Determine the [X, Y] coordinate at the center of the cell enclosing the given text.  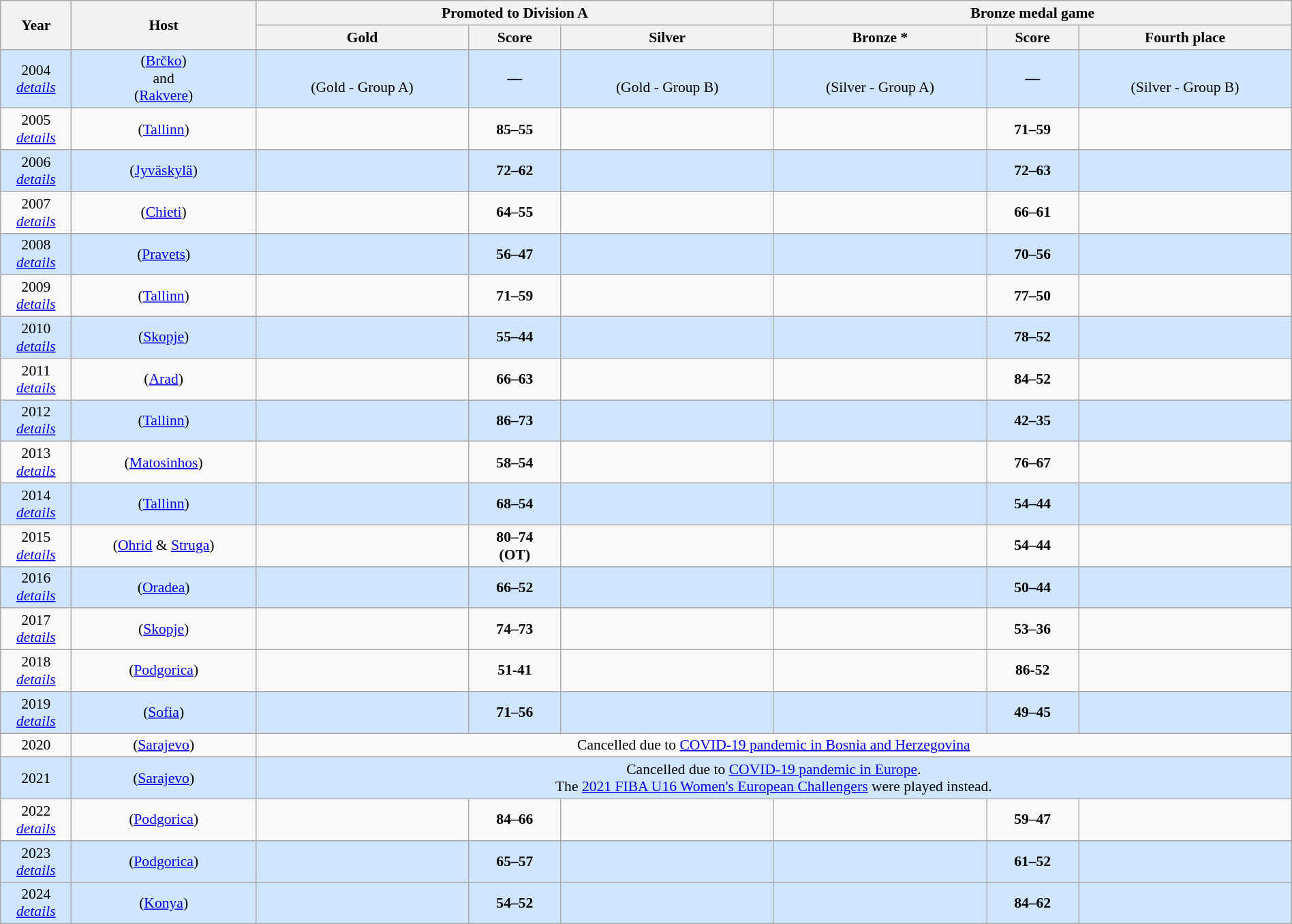
56–47 [515, 253]
77–50 [1033, 296]
2014details [36, 504]
58–54 [515, 462]
49–45 [1033, 713]
(Jyväskylä) [164, 170]
50–44 [1033, 587]
2009details [36, 296]
2023details [36, 861]
2008details [36, 253]
2021 [36, 778]
(Arad) [164, 379]
(Oradea) [164, 587]
(Chieti) [164, 213]
2013details [36, 462]
(Pravets) [164, 253]
2006details [36, 170]
72–63 [1033, 170]
66–52 [515, 587]
2011details [36, 379]
Fourth place [1185, 37]
86–73 [515, 421]
Year [36, 25]
78–52 [1033, 338]
74–73 [515, 630]
2017details [36, 630]
66–61 [1033, 213]
51-41 [515, 671]
59–47 [1033, 820]
72–62 [515, 170]
68–54 [515, 504]
2024details [36, 904]
85–55 [515, 129]
(Brčko)and (Rakvere) [164, 79]
(Gold - Group B) [667, 79]
2012details [36, 421]
Gold [362, 37]
55–44 [515, 338]
2020 [36, 745]
Cancelled due to COVID-19 pandemic in Europe.The 2021 FIBA U16 Women's European Challengers were played instead. [773, 778]
54–52 [515, 904]
Bronze * [880, 37]
(Gold - Group A) [362, 79]
(Sofia) [164, 713]
2016details [36, 587]
Host [164, 25]
Silver [667, 37]
2015details [36, 545]
(Ohrid & Struga) [164, 545]
2004details [36, 79]
2022details [36, 820]
Promoted to Division A [514, 13]
65–57 [515, 861]
84–66 [515, 820]
84–62 [1033, 904]
66–63 [515, 379]
80–74(OT) [515, 545]
42–35 [1033, 421]
(Matosinhos) [164, 462]
2018details [36, 671]
86-52 [1033, 671]
2010details [36, 338]
(Silver - Group B) [1185, 79]
2005details [36, 129]
2019details [36, 713]
Bronze medal game [1032, 13]
(Silver - Group A) [880, 79]
2007details [36, 213]
61–52 [1033, 861]
71–56 [515, 713]
Cancelled due to COVID-19 pandemic in Bosnia and Herzegovina [773, 745]
84–52 [1033, 379]
64–55 [515, 213]
(Konya) [164, 904]
53–36 [1033, 630]
76–67 [1033, 462]
70–56 [1033, 253]
